Return the [X, Y] coordinate for the center point of the cell that contains the specified text.  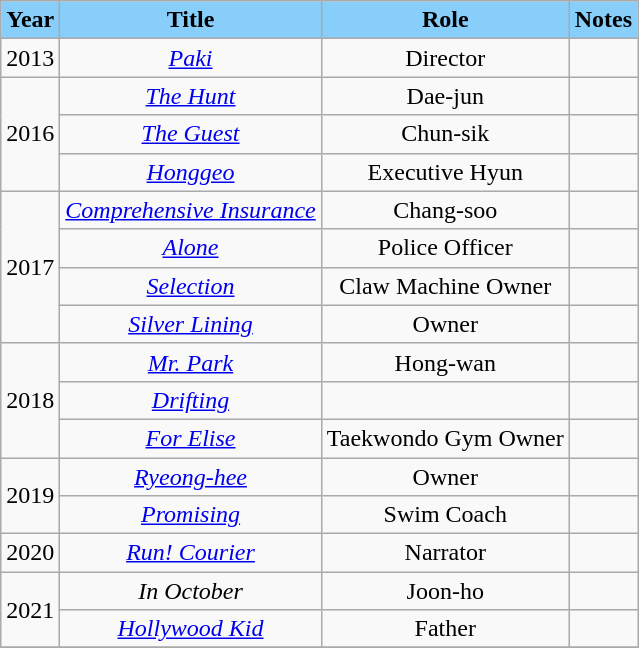
Silver Lining [190, 324]
Narrator [445, 553]
Director [445, 58]
Run! Courier [190, 553]
2018 [30, 400]
Father [445, 629]
The Hunt [190, 96]
Executive Hyun [445, 172]
For Elise [190, 438]
Chun-sik [445, 134]
Honggeo [190, 172]
Paki [190, 58]
Dae-jun [445, 96]
2020 [30, 553]
2017 [30, 267]
The Guest [190, 134]
Claw Machine Owner [445, 286]
Drifting [190, 400]
Notes [603, 20]
Ryeong-hee [190, 477]
Promising [190, 515]
In October [190, 591]
Comprehensive Insurance [190, 210]
Swim Coach [445, 515]
Mr. Park [190, 362]
Hollywood Kid [190, 629]
Joon-ho [445, 591]
2019 [30, 496]
Title [190, 20]
Year [30, 20]
Taekwondo Gym Owner [445, 438]
Role [445, 20]
Chang-soo [445, 210]
2013 [30, 58]
Alone [190, 248]
2021 [30, 610]
Police Officer [445, 248]
Selection [190, 286]
Hong-wan [445, 362]
2016 [30, 134]
